Pinpoint the cell where the given text exists, returning its [X, Y] midpoint coordinate. 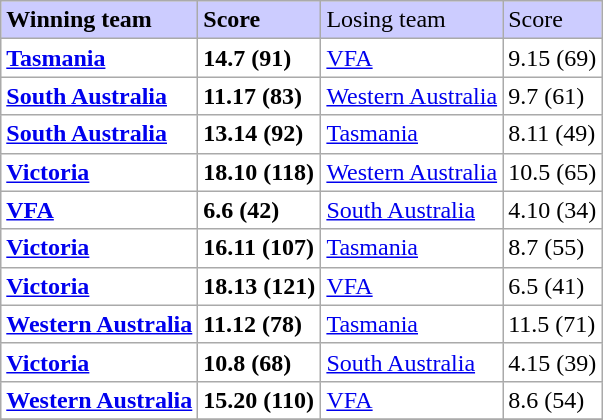
9.15 (69) [552, 58]
10.5 (65) [552, 172]
4.10 (34) [552, 210]
Winning team [100, 20]
18.10 (118) [260, 172]
13.14 (92) [260, 134]
15.20 (110) [260, 400]
11.5 (71) [552, 324]
11.12 (78) [260, 324]
9.7 (61) [552, 96]
Losing team [412, 20]
18.13 (121) [260, 286]
10.8 (68) [260, 362]
4.15 (39) [552, 362]
14.7 (91) [260, 58]
11.17 (83) [260, 96]
8.11 (49) [552, 134]
16.11 (107) [260, 248]
6.6 (42) [260, 210]
8.6 (54) [552, 400]
8.7 (55) [552, 248]
6.5 (41) [552, 286]
